Locate the cell with the specified text and output its (x, y) center coordinate. 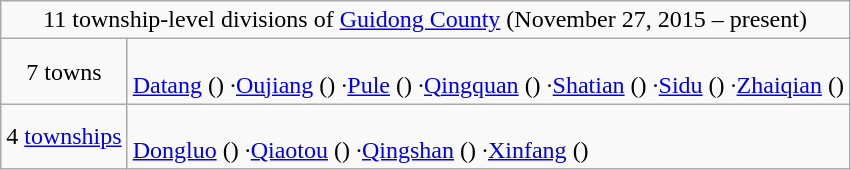
4 townships (64, 136)
11 township-level divisions of Guidong County (November 27, 2015 – present) (426, 20)
Datang () ·Oujiang () ·Pule () ·Qingquan () ·Shatian () ·Sidu () ·Zhaiqian () (488, 72)
Dongluo () ·Qiaotou () ·Qingshan () ·Xinfang () (488, 136)
7 towns (64, 72)
